Pinpoint the cell where the given text exists, returning its (X, Y) midpoint coordinate. 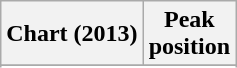
Peakposition (189, 34)
Chart (2013) (72, 34)
